Return (X, Y) of the center of cell containing provided text 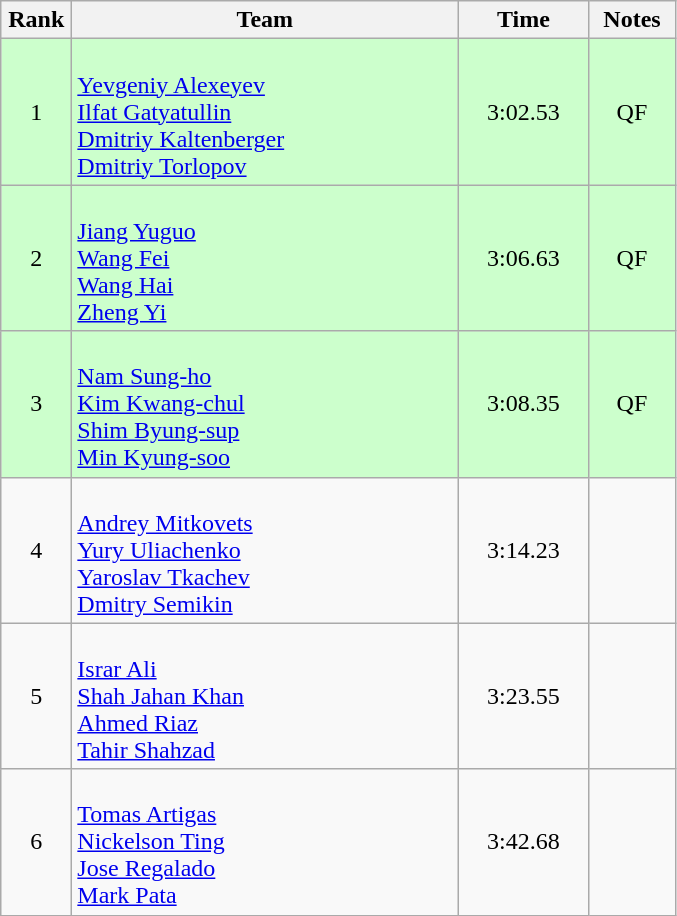
3:42.68 (524, 842)
6 (36, 842)
3 (36, 404)
5 (36, 696)
Nam Sung-hoKim Kwang-chulShim Byung-supMin Kyung-soo (265, 404)
3:14.23 (524, 550)
4 (36, 550)
Jiang YuguoWang FeiWang HaiZheng Yi (265, 258)
3:02.53 (524, 112)
Team (265, 20)
3:23.55 (524, 696)
Israr AliShah Jahan KhanAhmed RiazTahir Shahzad (265, 696)
Tomas ArtigasNickelson TingJose RegaladoMark Pata (265, 842)
Time (524, 20)
1 (36, 112)
Andrey MitkovetsYury UliachenkoYaroslav TkachevDmitry Semikin (265, 550)
Rank (36, 20)
3:08.35 (524, 404)
Notes (632, 20)
Yevgeniy AlexeyevIlfat GatyatullinDmitriy KaltenbergerDmitriy Torlopov (265, 112)
3:06.63 (524, 258)
2 (36, 258)
